Determine the [x, y] coordinate at the center of the cell enclosing the given text.  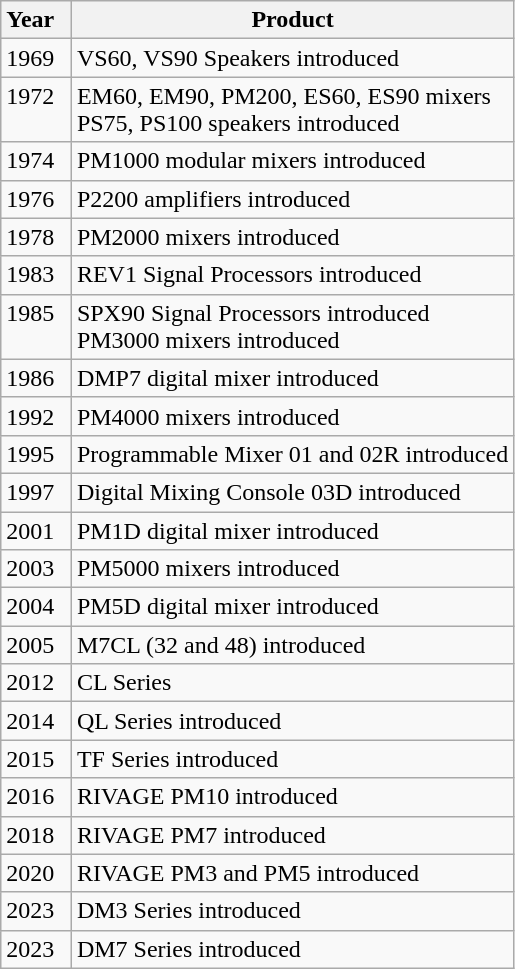
2016 [36, 797]
DM3 Series introduced [292, 911]
1983 [36, 275]
REV1 Signal Processors introduced [292, 275]
1976 [36, 199]
1974 [36, 161]
2001 [36, 531]
1986 [36, 378]
TF Series introduced [292, 759]
RIVAGE PM3 and PM5 introduced [292, 873]
RIVAGE PM7 introduced [292, 835]
PM1000 modular mixers introduced [292, 161]
2004 [36, 607]
PM2000 mixers introduced [292, 237]
PM5D digital mixer introduced [292, 607]
CL Series [292, 683]
PM4000 mixers introduced [292, 416]
EM60, EM90, PM200, ES60, ES90 mixersPS75, PS100 speakers introduced [292, 110]
1995 [36, 454]
QL Series introduced [292, 721]
2003 [36, 569]
2018 [36, 835]
Product [292, 20]
Programmable Mixer 01 and 02R introduced [292, 454]
PM1D digital mixer introduced [292, 531]
VS60, VS90 Speakers introduced [292, 58]
DM7 Series introduced [292, 949]
2015 [36, 759]
M7CL (32 and 48) introduced [292, 645]
RIVAGE PM10 introduced [292, 797]
2020 [36, 873]
2012 [36, 683]
1972 [36, 110]
1978 [36, 237]
SPX90 Signal Processors introducedPM3000 mixers introduced [292, 326]
PM5000 mixers introduced [292, 569]
1985 [36, 326]
1969 [36, 58]
P2200 amplifiers introduced [292, 199]
DMP7 digital mixer introduced [292, 378]
1992 [36, 416]
1997 [36, 492]
2014 [36, 721]
Year [36, 20]
2005 [36, 645]
Digital Mixing Console 03D introduced [292, 492]
